Output the (X, Y) coordinate of the center of the cell containing the given text.  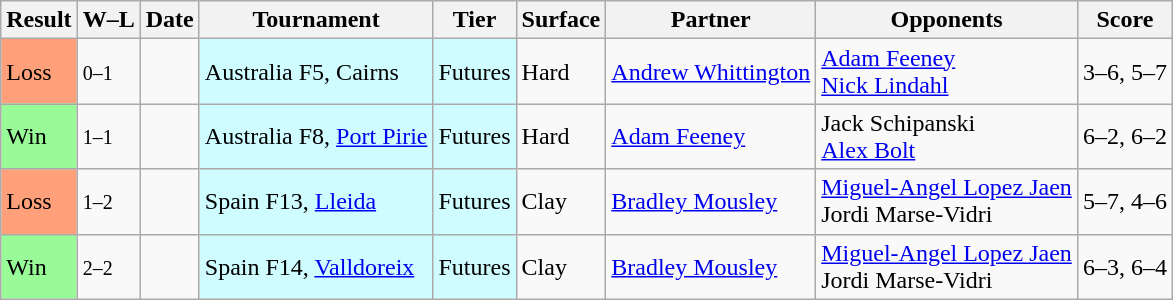
Australia F8, Port Pirie (316, 136)
Partner (711, 20)
Andrew Whittington (711, 72)
W–L (108, 20)
Surface (561, 20)
Adam Feeney (711, 136)
Spain F14, Valldoreix (316, 266)
Australia F5, Cairns (316, 72)
5–7, 4–6 (1124, 202)
Opponents (947, 20)
6–3, 6–4 (1124, 266)
1–1 (108, 136)
Score (1124, 20)
Adam Feeney Nick Lindahl (947, 72)
Date (170, 20)
Tier (474, 20)
2–2 (108, 266)
Spain F13, Lleida (316, 202)
0–1 (108, 72)
6–2, 6–2 (1124, 136)
Tournament (316, 20)
1–2 (108, 202)
Result (39, 20)
Jack Schipanski Alex Bolt (947, 136)
3–6, 5–7 (1124, 72)
